Detect which cell encompasses the target text, then output its [x, y] center coordinate. 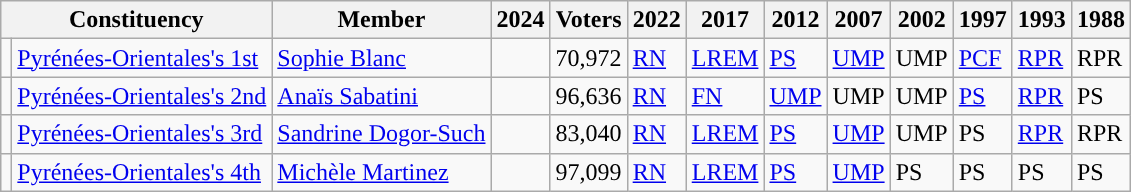
1993 [1042, 20]
PCF [982, 58]
1997 [982, 20]
97,099 [588, 172]
83,040 [588, 134]
FN [725, 96]
Pyrénées-Orientales's 3rd [142, 134]
96,636 [588, 96]
Michèle Martinez [382, 172]
Voters [588, 20]
Sophie Blanc [382, 58]
2024 [520, 20]
Member [382, 20]
2022 [656, 20]
Pyrénées-Orientales's 2nd [142, 96]
2012 [796, 20]
Constituency [136, 20]
70,972 [588, 58]
2002 [922, 20]
Pyrénées-Orientales's 1st [142, 58]
1988 [1100, 20]
Sandrine Dogor-Such [382, 134]
Pyrénées-Orientales's 4th [142, 172]
2007 [858, 20]
Anaïs Sabatini [382, 96]
2017 [725, 20]
